Determine the [X, Y] coordinate at the center of the cell enclosing the given text.  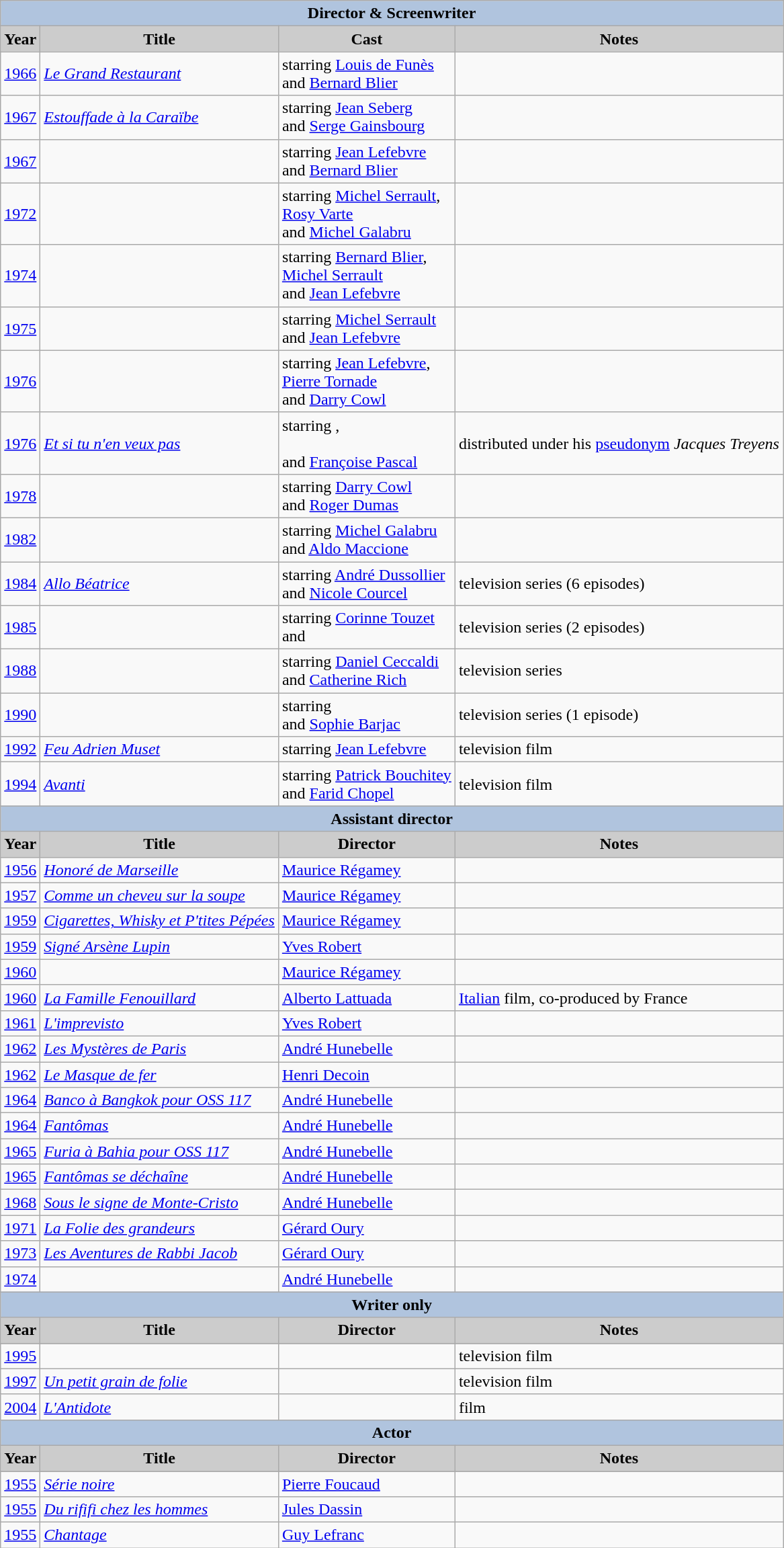
distributed under his pseudonym Jacques Treyens [619, 443]
Sous le signe de Monte-Cristo [160, 1203]
starring Corinne Touzet and [367, 628]
Un petit grain de folie [160, 1381]
1988 [20, 671]
Le Grand Restaurant [160, 74]
Fantômas [160, 1126]
Cigarettes, Whisky et P'tites Pépées [160, 921]
starring Patrick Bouchitey and Farid Chopel [367, 784]
starring Jean Sebergand Serge Gainsbourg [367, 117]
Le Masque de fer [160, 1075]
television series (1 episode) [619, 715]
1972 [20, 214]
1966 [20, 74]
Director & Screenwriter [392, 13]
1990 [20, 715]
television series (2 episodes) [619, 628]
starring Bernard Blier, Michel Serrault and Jean Lefebvre [367, 276]
Série noire [160, 1483]
starring Darry Cowl and Roger Dumas [367, 496]
television series (6 episodes) [619, 583]
1982 [20, 539]
Et si tu n'en veux pas [160, 443]
2004 [20, 1407]
starring Jean Lefebvreand Bernard Blier [367, 161]
Jules Dassin [367, 1510]
starring Louis de Funèsand Bernard Blier [367, 74]
1995 [20, 1356]
Signé Arsène Lupin [160, 946]
Fantômas se déchaîne [160, 1177]
starring and Sophie Barjac [367, 715]
1997 [20, 1381]
1984 [20, 583]
starring Michel Serrault and Jean Lefebvre [367, 328]
Henri Decoin [367, 1075]
Guy Lefranc [367, 1535]
Chantage [160, 1535]
Du rififi chez les hommes [160, 1510]
Furia à Bahia pour OSS 117 [160, 1151]
La Folie des grandeurs [160, 1228]
La Famille Fenouillard [160, 997]
starring Daniel Ceccaldi and Catherine Rich [367, 671]
1978 [20, 496]
starring Jean Lefebvre [367, 749]
Estouffade à la Caraïbe [160, 117]
1956 [20, 870]
1971 [20, 1228]
1957 [20, 895]
television series [619, 671]
Feu Adrien Muset [160, 749]
1961 [20, 1023]
Les Mystères de Paris [160, 1049]
L'imprevisto [160, 1023]
Pierre Foucaud [367, 1483]
Alberto Lattuada [367, 997]
1973 [20, 1254]
starring André Dussollier and Nicole Courcel [367, 583]
1985 [20, 628]
starring Michel Galabru and Aldo Maccione [367, 539]
Actor [392, 1432]
Banco à Bangkok pour OSS 117 [160, 1100]
1994 [20, 784]
Honoré de Marseille [160, 870]
Comme un cheveu sur la soupe [160, 895]
starring , and Françoise Pascal [367, 443]
Avanti [160, 784]
1975 [20, 328]
starring Michel Serrault, Rosy Varte and Michel Galabru [367, 214]
Allo Béatrice [160, 583]
Cast [367, 39]
Writer only [392, 1305]
1992 [20, 749]
1968 [20, 1203]
Les Aventures de Rabbi Jacob [160, 1254]
Italian film, co-produced by France [619, 997]
starring Jean Lefebvre, Pierre Tornade and Darry Cowl [367, 381]
L'Antidote [160, 1407]
Assistant director [392, 819]
film [619, 1407]
